Provide the (x, y) coordinate of the cell's center where the given text is located.  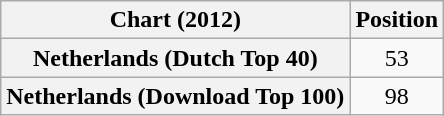
53 (397, 58)
Netherlands (Download Top 100) (176, 96)
Netherlands (Dutch Top 40) (176, 58)
Position (397, 20)
Chart (2012) (176, 20)
98 (397, 96)
